Capture the cell that displays the provided text and extract its (X, Y) central coordinate. 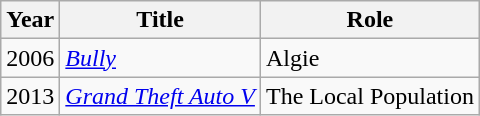
Role (370, 20)
Bully (160, 58)
Title (160, 20)
Algie (370, 58)
2013 (30, 96)
Year (30, 20)
The Local Population (370, 96)
Grand Theft Auto V (160, 96)
2006 (30, 58)
